From the cell containing the given text, extract its center point as (x, y) coordinate. 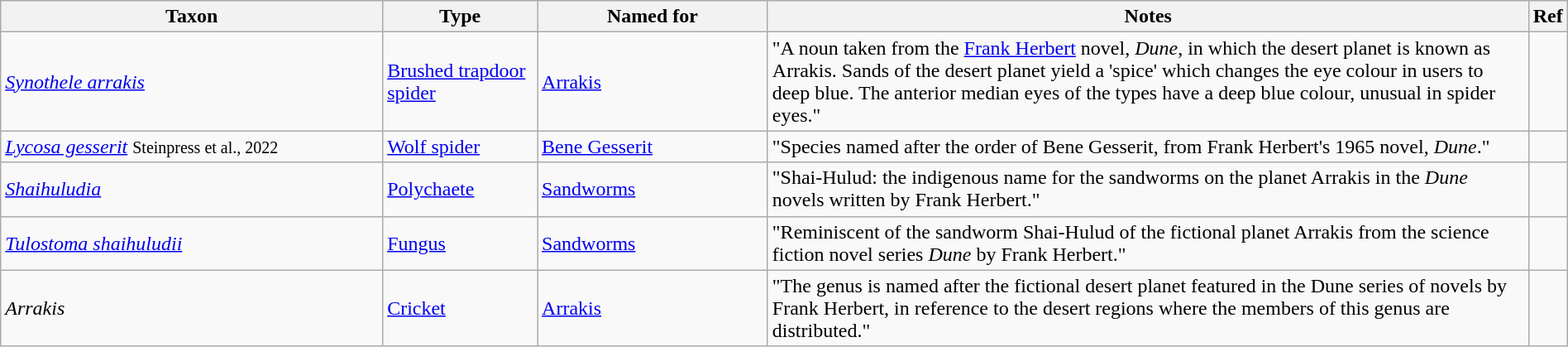
Ref (1548, 17)
Cricket (460, 308)
Brushed trapdoor spider (460, 81)
Lycosa gesserit Steinpress et al., 2022 (192, 147)
Wolf spider (460, 147)
"Species named after the order of Bene Gesserit, from Frank Herbert's 1965 novel, Dune." (1148, 147)
Polychaete (460, 189)
Named for (653, 17)
Shaihuludia (192, 189)
Taxon (192, 17)
Bene Gesserit (653, 147)
"Reminiscent of the sandworm Shai-Hulud of the fictional planet Arrakis from the science fiction novel series Dune by Frank Herbert." (1148, 243)
Type (460, 17)
Synothele arrakis (192, 81)
Fungus (460, 243)
Tulostoma shaihuludii (192, 243)
"Shai-Hulud: the indigenous name for the sandworms on the planet Arrakis in the Dune novels written by Frank Herbert." (1148, 189)
Notes (1148, 17)
